Detect which cell encompasses the target text, then output its (X, Y) center coordinate. 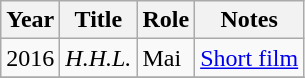
2016 (30, 58)
H.H.L. (98, 58)
Title (98, 20)
Role (166, 20)
Mai (166, 58)
Year (30, 20)
Short film (250, 58)
Notes (250, 20)
